Capture the cell that displays the provided text and extract its (x, y) central coordinate. 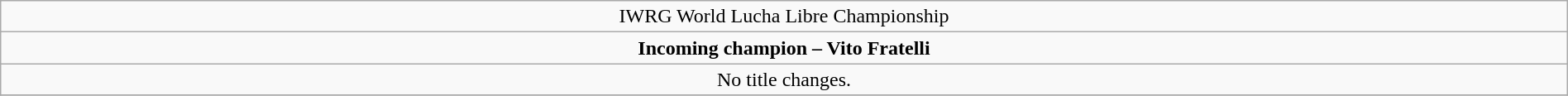
No title changes. (784, 79)
Incoming champion – Vito Fratelli (784, 48)
IWRG World Lucha Libre Championship (784, 17)
